For the text-containing cell, return its midpoint in [x, y] coordinate format. 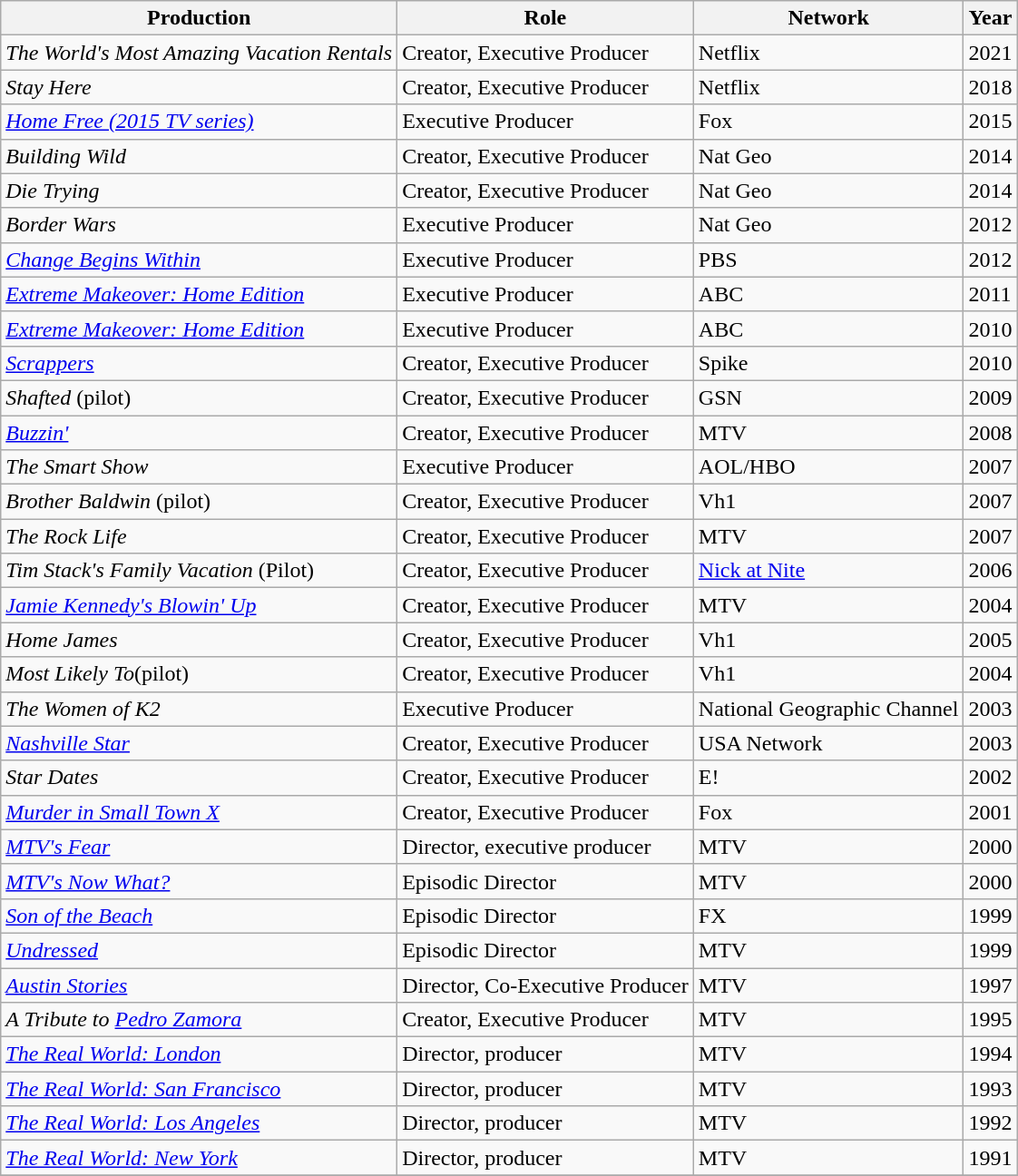
The Smart Show [200, 467]
2005 [991, 640]
2008 [991, 433]
Role [546, 18]
2021 [991, 53]
MTV's Now What? [200, 881]
Murder in Small Town X [200, 812]
Nashville Star [200, 743]
A Tribute to Pedro Zamora [200, 1020]
1992 [991, 1123]
GSN [828, 397]
Tim Stack's Family Vacation (Pilot) [200, 571]
1995 [991, 1020]
The Real World: New York [200, 1158]
The Real World: London [200, 1054]
2001 [991, 812]
Year [991, 18]
Undressed [200, 950]
Stay Here [200, 87]
Buzzin' [200, 433]
The Real World: San Francisco [200, 1089]
2002 [991, 778]
2011 [991, 294]
1997 [991, 985]
Change Begins Within [200, 260]
E! [828, 778]
2009 [991, 397]
Home Free (2015 TV series) [200, 122]
USA Network [828, 743]
The Rock Life [200, 536]
National Geographic Channel [828, 709]
The World's Most Amazing Vacation Rentals [200, 53]
Most Likely To(pilot) [200, 674]
Jamie Kennedy's Blowin' Up [200, 605]
Building Wild [200, 156]
The Real World: Los Angeles [200, 1123]
Nick at Nite [828, 571]
FX [828, 916]
Spike [828, 363]
2015 [991, 122]
Director, Co-Executive Producer [546, 985]
The Women of K2 [200, 709]
1993 [991, 1089]
Austin Stories [200, 985]
MTV's Fear [200, 847]
1991 [991, 1158]
Scrappers [200, 363]
2018 [991, 87]
2006 [991, 571]
Network [828, 18]
Star Dates [200, 778]
Son of the Beach [200, 916]
Border Wars [200, 225]
Production [200, 18]
Director, executive producer [546, 847]
Die Trying [200, 191]
Brother Baldwin (pilot) [200, 502]
AOL/HBO [828, 467]
Home James [200, 640]
PBS [828, 260]
Shafted (pilot) [200, 397]
1994 [991, 1054]
